Search for the cell housing the specified text and yield its [X, Y] center coordinate. 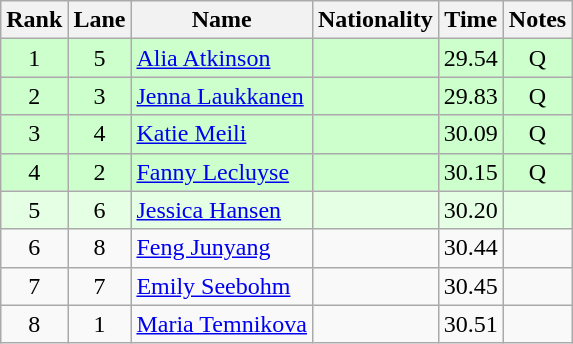
30.09 [470, 134]
Notes [537, 20]
Lane [100, 20]
Name [222, 20]
Time [470, 20]
Jenna Laukkanen [222, 96]
Nationality [375, 20]
Emily Seebohm [222, 286]
30.15 [470, 172]
30.20 [470, 210]
Katie Meili [222, 134]
30.51 [470, 324]
29.83 [470, 96]
Rank [34, 20]
29.54 [470, 58]
30.45 [470, 286]
Maria Temnikova [222, 324]
30.44 [470, 248]
Alia Atkinson [222, 58]
Fanny Lecluyse [222, 172]
Jessica Hansen [222, 210]
Feng Junyang [222, 248]
